Return (X, Y) of the center of cell containing provided text 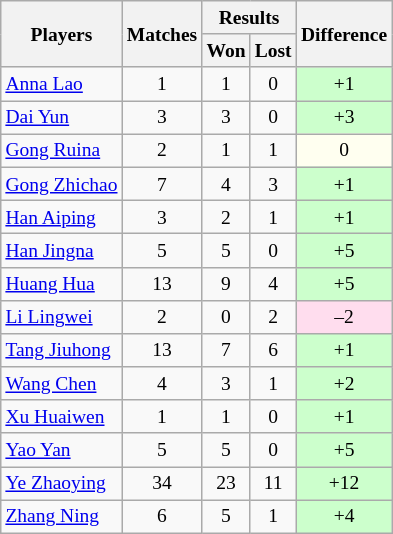
Won (226, 50)
Difference (344, 34)
Gong Zhichao (62, 184)
11 (273, 484)
Han Jingna (62, 250)
Huang Hua (62, 284)
+2 (344, 384)
+4 (344, 516)
Ye Zhaoying (62, 484)
34 (162, 484)
Zhang Ning (62, 516)
+12 (344, 484)
Anna Lao (62, 84)
23 (226, 484)
Tang Jiuhong (62, 350)
Players (62, 34)
Xu Huaiwen (62, 416)
Lost (273, 50)
Dai Yun (62, 118)
Wang Chen (62, 384)
–2 (344, 316)
9 (226, 284)
Li Lingwei (62, 316)
Yao Yan (62, 450)
Matches (162, 34)
Han Aiping (62, 216)
Results (249, 18)
+3 (344, 118)
Gong Ruina (62, 150)
